Identify which cell holds the provided text, then report its [x, y] central coordinate. 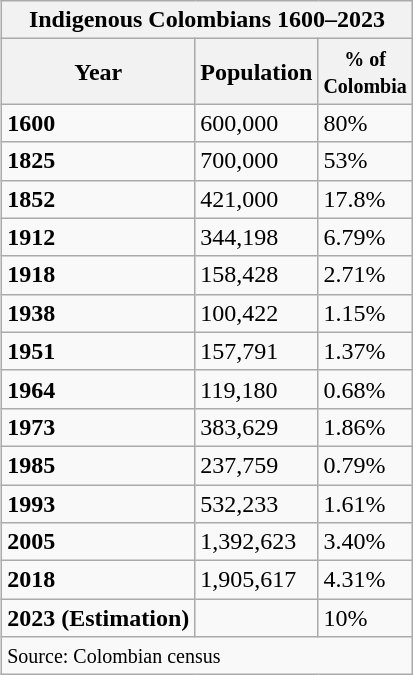
600,000 [256, 123]
1964 [98, 389]
1825 [98, 161]
80% [365, 123]
1.15% [365, 313]
Indigenous Colombians 1600–2023 [208, 20]
157,791 [256, 351]
1993 [98, 503]
1985 [98, 465]
383,629 [256, 427]
2005 [98, 542]
1918 [98, 275]
Population [256, 72]
1.37% [365, 351]
1912 [98, 237]
53% [365, 161]
Source: Colombian census [208, 656]
344,198 [256, 237]
1,905,617 [256, 580]
1951 [98, 351]
2.71% [365, 275]
1852 [98, 199]
% ofColombia [365, 72]
237,759 [256, 465]
532,233 [256, 503]
1973 [98, 427]
1,392,623 [256, 542]
100,422 [256, 313]
6.79% [365, 237]
1.86% [365, 427]
3.40% [365, 542]
1600 [98, 123]
17.8% [365, 199]
421,000 [256, 199]
10% [365, 618]
158,428 [256, 275]
2023 (Estimation) [98, 618]
1938 [98, 313]
2018 [98, 580]
0.68% [365, 389]
119,180 [256, 389]
0.79% [365, 465]
1.61% [365, 503]
700,000 [256, 161]
4.31% [365, 580]
Year [98, 72]
